Locate the cell with the specified text and output its [x, y] center coordinate. 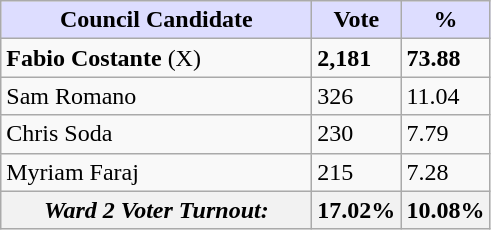
326 [356, 96]
Fabio Costante (X) [156, 58]
Council Candidate [156, 20]
Ward 2 Voter Turnout: [156, 210]
230 [356, 134]
10.08% [446, 210]
% [446, 20]
7.28 [446, 172]
Sam Romano [156, 96]
Chris Soda [156, 134]
Myriam Faraj [156, 172]
2,181 [356, 58]
17.02% [356, 210]
11.04 [446, 96]
Vote [356, 20]
215 [356, 172]
73.88 [446, 58]
7.79 [446, 134]
